Return the [X, Y] coordinate for the center point of the cell that contains the specified text.  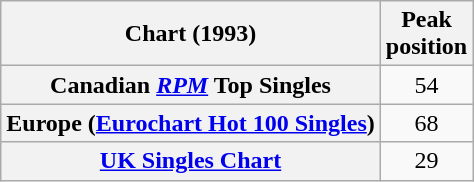
UK Singles Chart [191, 161]
Europe (Eurochart Hot 100 Singles) [191, 123]
68 [426, 123]
Canadian RPM Top Singles [191, 85]
Chart (1993) [191, 34]
Peakposition [426, 34]
29 [426, 161]
54 [426, 85]
